Output the (X, Y) coordinate of the center of the cell containing the given text.  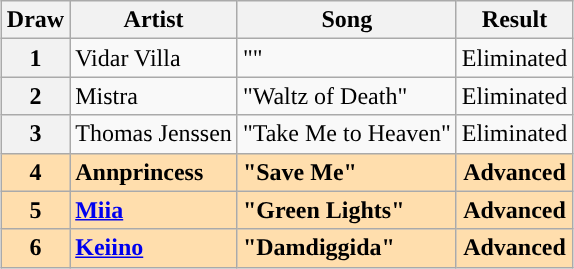
"Damdiggida" (346, 248)
5 (35, 210)
"Waltz of Death" (346, 96)
Result (514, 20)
Vidar Villa (154, 58)
6 (35, 248)
Artist (154, 20)
"Save Me" (346, 172)
2 (35, 96)
Song (346, 20)
"Green Lights" (346, 210)
Miia (154, 210)
3 (35, 134)
Draw (35, 20)
4 (35, 172)
Thomas Jenssen (154, 134)
Annprincess (154, 172)
"Take Me to Heaven" (346, 134)
Mistra (154, 96)
"" (346, 58)
Keiino (154, 248)
1 (35, 58)
